Find where the given text appears and provide that cell's center as (x, y) coordinate. 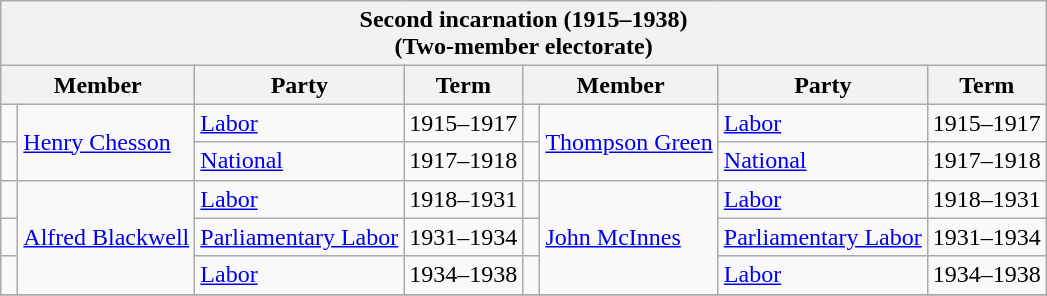
Alfred Blackwell (106, 237)
Thompson Green (629, 142)
Henry Chesson (106, 142)
John McInnes (629, 237)
Second incarnation (1915–1938)(Two-member electorate) (524, 34)
